Output the (X, Y) coordinate of the center of the cell containing the given text.  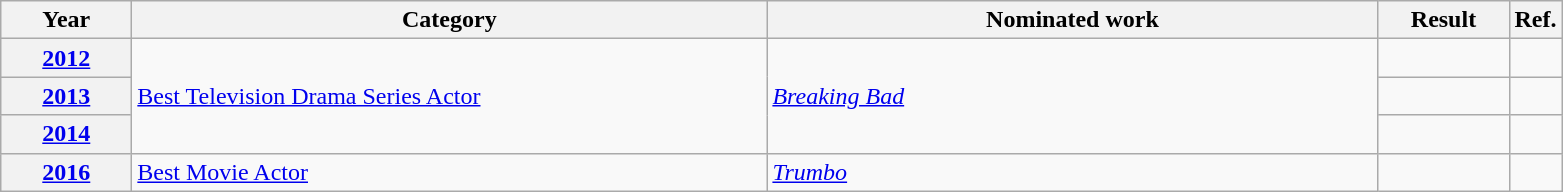
Year (66, 20)
Ref. (1536, 20)
2016 (66, 172)
Best Television Drama Series Actor (450, 96)
Trumbo (1072, 172)
Breaking Bad (1072, 96)
Best Movie Actor (450, 172)
2012 (66, 58)
2014 (66, 134)
Nominated work (1072, 20)
Result (1444, 20)
2013 (66, 96)
Category (450, 20)
